Search for the cell housing the specified text and yield its (X, Y) center coordinate. 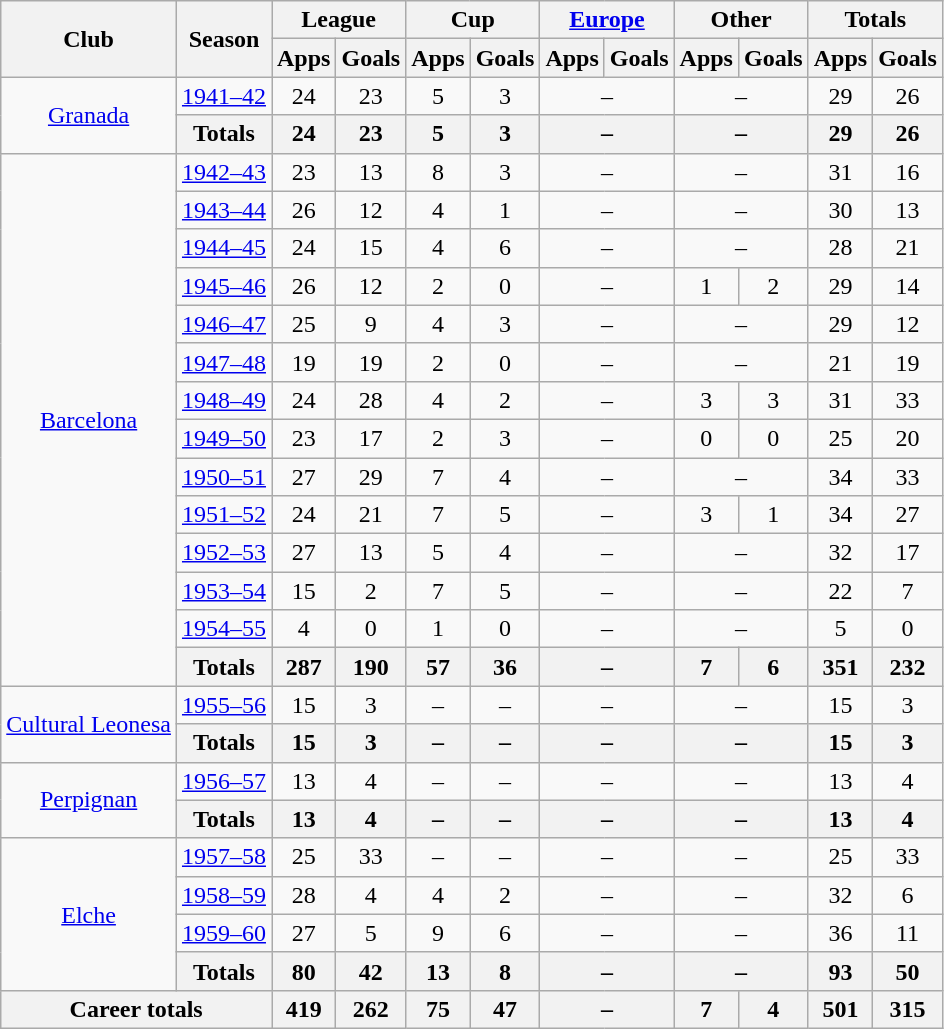
Granada (89, 115)
22 (840, 591)
1942–43 (224, 172)
1959–60 (224, 933)
1948–49 (224, 400)
1945–46 (224, 286)
315 (908, 1009)
1957–58 (224, 857)
1954–55 (224, 629)
501 (840, 1009)
Perpignan (89, 800)
11 (908, 933)
14 (908, 286)
Cup (473, 20)
351 (840, 667)
20 (908, 438)
Career totals (136, 1009)
Barcelona (89, 420)
Season (224, 39)
1951–52 (224, 515)
1956–57 (224, 781)
Europe (607, 20)
287 (304, 667)
1943–44 (224, 210)
1953–54 (224, 591)
16 (908, 172)
75 (438, 1009)
League (339, 20)
262 (371, 1009)
1949–50 (224, 438)
93 (840, 971)
1947–48 (224, 362)
Cultural Leonesa (89, 724)
190 (371, 667)
1950–51 (224, 477)
Other (741, 20)
1946–47 (224, 324)
Club (89, 39)
1952–53 (224, 553)
47 (505, 1009)
57 (438, 667)
232 (908, 667)
Elche (89, 914)
80 (304, 971)
30 (840, 210)
1944–45 (224, 248)
1958–59 (224, 895)
1955–56 (224, 705)
50 (908, 971)
42 (371, 971)
419 (304, 1009)
1941–42 (224, 96)
